Pinpoint the cell where the given text exists, returning its [x, y] midpoint coordinate. 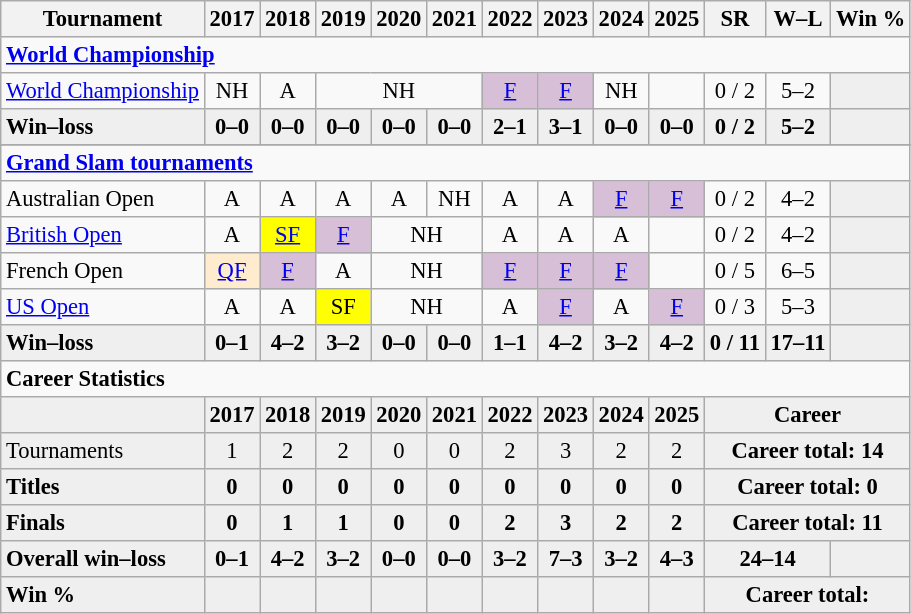
5–3 [798, 307]
Overall win–loss [102, 559]
Tournaments [102, 451]
0 / 11 [736, 343]
Grand Slam tournaments [456, 163]
Australian Open [102, 199]
0 / 5 [736, 271]
French Open [102, 271]
QF [232, 271]
2–1 [510, 127]
17–11 [798, 343]
SR [736, 19]
1–1 [510, 343]
W–L [798, 19]
Tournament [102, 19]
British Open [102, 235]
Career total: [808, 595]
US Open [102, 307]
Career Statistics [456, 379]
Finals [102, 523]
Titles [102, 487]
4–3 [677, 559]
3–1 [566, 127]
0 / 3 [736, 307]
Career [808, 415]
6–5 [798, 271]
Career total: 11 [808, 523]
24–14 [768, 559]
Career total: 0 [808, 487]
7–3 [566, 559]
Career total: 14 [808, 451]
